Return the [x, y] coordinate for the center point of the cell that contains the specified text.  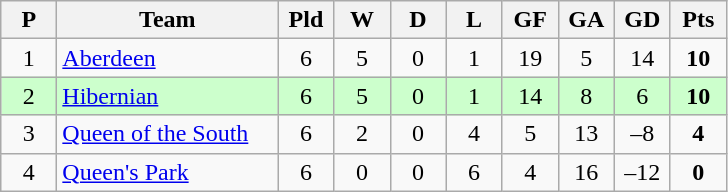
L [474, 20]
D [418, 20]
–8 [642, 134]
Aberdeen [168, 58]
Team [168, 20]
16 [586, 172]
Hibernian [168, 96]
–12 [642, 172]
Pts [698, 20]
3 [29, 134]
19 [530, 58]
8 [586, 96]
13 [586, 134]
Queen of the South [168, 134]
GD [642, 20]
Queen's Park [168, 172]
GF [530, 20]
GA [586, 20]
W [362, 20]
P [29, 20]
Pld [306, 20]
